Extract the (X, Y) coordinate from the center of the cell holding the provided text.  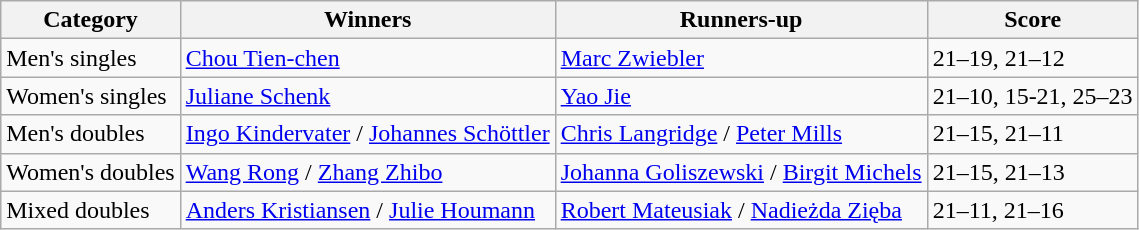
Men's singles (90, 58)
Anders Kristiansen / Julie Houmann (368, 210)
Yao Jie (741, 96)
Winners (368, 20)
21–15, 21–11 (1032, 134)
Score (1032, 20)
Runners-up (741, 20)
Category (90, 20)
Women's singles (90, 96)
Chris Langridge / Peter Mills (741, 134)
Robert Mateusiak / Nadieżda Zięba (741, 210)
Women's doubles (90, 172)
Juliane Schenk (368, 96)
Chou Tien-chen (368, 58)
Johanna Goliszewski / Birgit Michels (741, 172)
21–15, 21–13 (1032, 172)
21–19, 21–12 (1032, 58)
Wang Rong / Zhang Zhibo (368, 172)
21–10, 15-21, 25–23 (1032, 96)
Men's doubles (90, 134)
Mixed doubles (90, 210)
21–11, 21–16 (1032, 210)
Ingo Kindervater / Johannes Schöttler (368, 134)
Marc Zwiebler (741, 58)
